From the cell containing the given text, extract its center point as (x, y) coordinate. 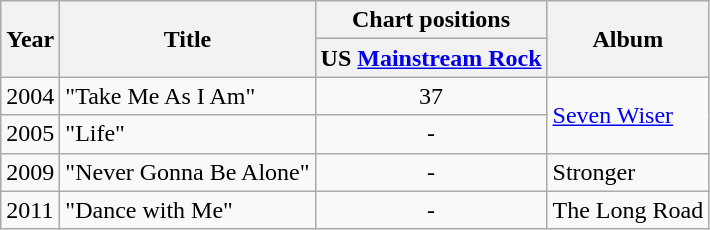
Title (188, 39)
2011 (30, 210)
"Dance with Me" (188, 210)
Album (628, 39)
Chart positions (431, 20)
"Life" (188, 134)
US Mainstream Rock (431, 58)
Seven Wiser (628, 115)
Year (30, 39)
2005 (30, 134)
"Take Me As I Am" (188, 96)
2009 (30, 172)
2004 (30, 96)
The Long Road (628, 210)
37 (431, 96)
Stronger (628, 172)
"Never Gonna Be Alone" (188, 172)
